Search for the cell housing the specified text and yield its [X, Y] center coordinate. 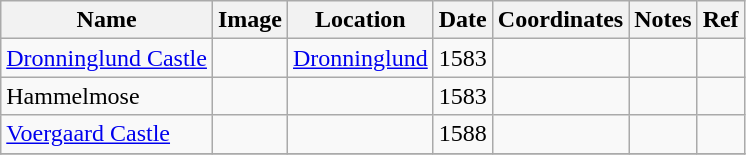
Image [250, 20]
Ref [720, 20]
Notes [663, 20]
1588 [462, 134]
Location [361, 20]
Date [462, 20]
Voergaard Castle [107, 134]
Hammelmose [107, 96]
Coordinates [560, 20]
Dronninglund Castle [107, 58]
Dronninglund [361, 58]
Name [107, 20]
